Return [x, y] of the center of cell containing provided text 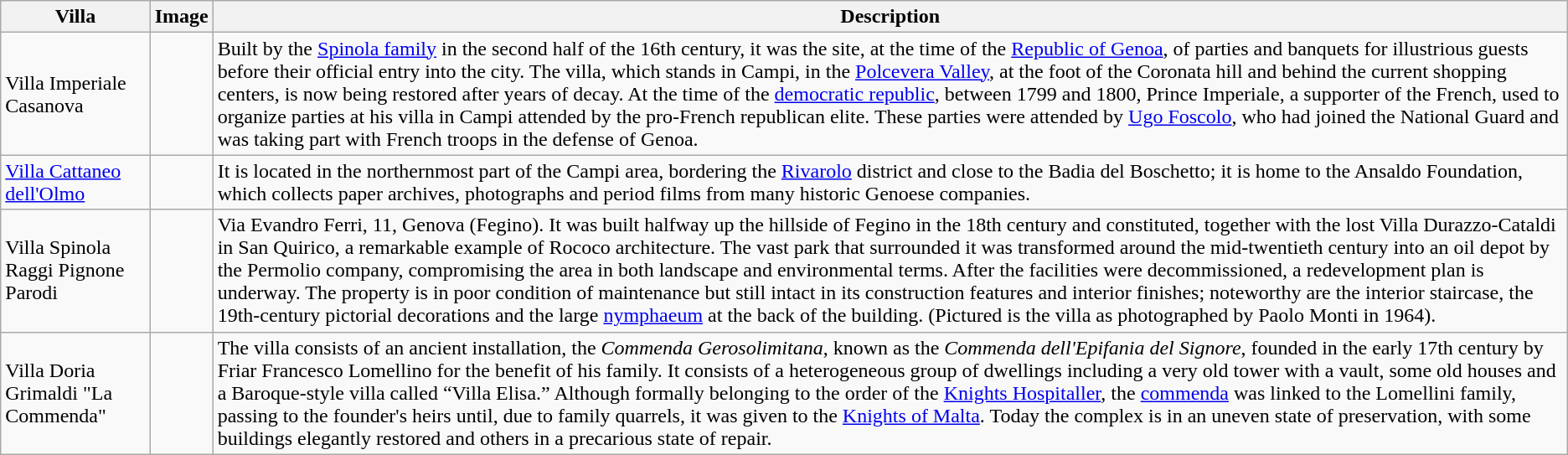
Villa Spinola Raggi Pignone Parodi [75, 271]
Villa Imperiale Casanova [75, 94]
Villa Doria Grimaldi "La Commenda" [75, 393]
Villa [75, 17]
Image [181, 17]
Villa Cattaneo dell'Olmo [75, 183]
Description [890, 17]
